Return the [x, y] coordinate for the center point of the cell that contains the specified text.  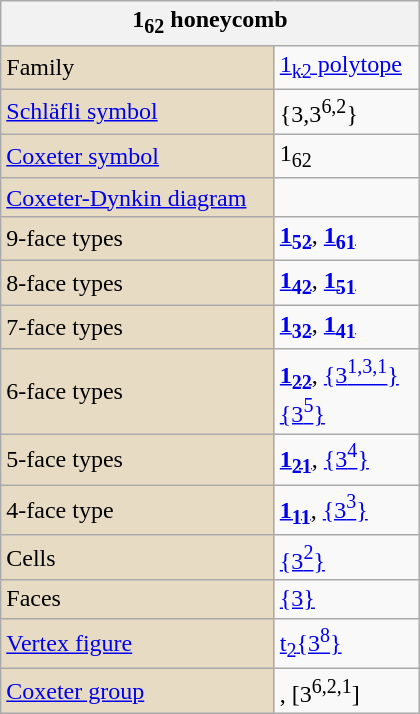
111, {33} [346, 510]
Coxeter-Dynkin diagram [138, 197]
t2{38} [346, 644]
5-face types [138, 460]
1k2 polytope [346, 67]
{3} [346, 599]
8-face types [138, 283]
Coxeter symbol [138, 156]
Vertex figure [138, 644]
Coxeter group [138, 692]
Faces [138, 599]
{3,36,2} [346, 112]
Schläfli symbol [138, 112]
Cells [138, 558]
6-face types [138, 391]
152, 161 [346, 238]
122, {31,3,1}{35} [346, 391]
7-face types [138, 327]
142, 151 [346, 283]
162 honeycomb [210, 23]
162 [346, 156]
121, {34} [346, 460]
Family [138, 67]
9-face types [138, 238]
, [36,2,1] [346, 692]
{32} [346, 558]
132, 141 [346, 327]
4-face type [138, 510]
